Provide the (X, Y) coordinate of the cell's center where the given text is located.  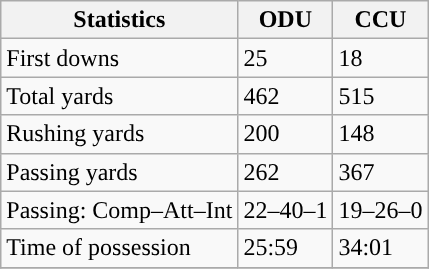
367 (380, 172)
Passing: Comp–Att–Int (120, 210)
Time of possession (120, 248)
Passing yards (120, 172)
25:59 (286, 248)
ODU (286, 20)
25 (286, 58)
19–26–0 (380, 210)
148 (380, 134)
200 (286, 134)
Statistics (120, 20)
262 (286, 172)
34:01 (380, 248)
CCU (380, 20)
First downs (120, 58)
Rushing yards (120, 134)
22–40–1 (286, 210)
Total yards (120, 96)
515 (380, 96)
462 (286, 96)
18 (380, 58)
